From the cell containing the given text, extract its center point as [x, y] coordinate. 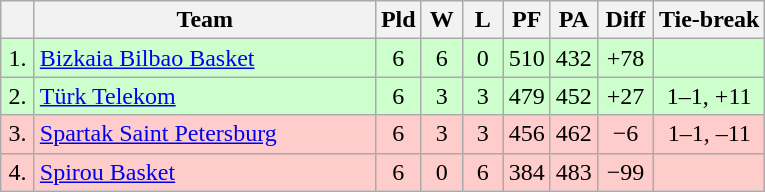
W [442, 20]
PA [574, 20]
483 [574, 172]
1–1, –11 [709, 134]
3. [18, 134]
1–1, +11 [709, 96]
+78 [625, 58]
1. [18, 58]
452 [574, 96]
Spartak Saint Petersburg [204, 134]
Spirou Basket [204, 172]
384 [526, 172]
Diff [625, 20]
+27 [625, 96]
510 [526, 58]
432 [574, 58]
2. [18, 96]
456 [526, 134]
Team [204, 20]
462 [574, 134]
4. [18, 172]
Bizkaia Bilbao Basket [204, 58]
Türk Telekom [204, 96]
Pld [398, 20]
−6 [625, 134]
−99 [625, 172]
479 [526, 96]
Tie-break [709, 20]
PF [526, 20]
L [482, 20]
